Scan for the cell matching the given text and deliver its [X, Y] coordinate at center. 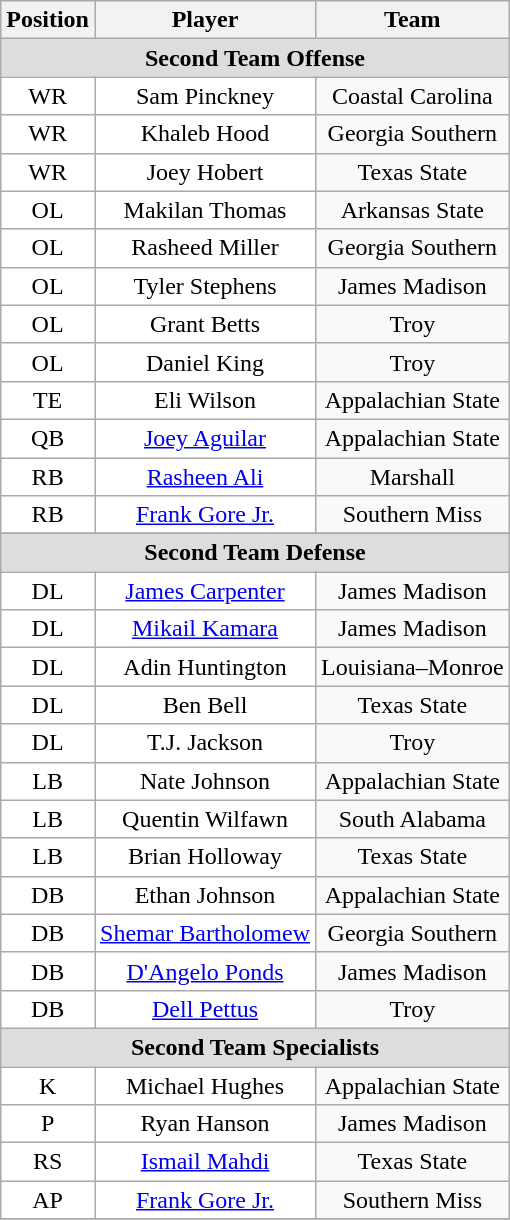
Ismail Mahdi [204, 1162]
Mikail Kamara [204, 629]
Coastal Carolina [413, 96]
James Carpenter [204, 591]
Daniel King [204, 362]
Tyler Stephens [204, 286]
Arkansas State [413, 210]
Joey Aguilar [204, 438]
K [48, 1085]
QB [48, 438]
T.J. Jackson [204, 743]
Ben Bell [204, 705]
Marshall [413, 477]
Eli Wilson [204, 400]
Nate Johnson [204, 781]
TE [48, 400]
Rasheed Miller [204, 248]
Joey Hobert [204, 172]
Brian Holloway [204, 857]
Shemar Bartholomew [204, 933]
Team [413, 20]
Dell Pettus [204, 1009]
Michael Hughes [204, 1085]
Second Team Offense [255, 58]
RS [48, 1162]
P [48, 1124]
South Alabama [413, 819]
Position [48, 20]
Second Team Specialists [255, 1047]
D'Angelo Ponds [204, 971]
Louisiana–Monroe [413, 667]
AP [48, 1200]
Khaleb Hood [204, 134]
Makilan Thomas [204, 210]
Sam Pinckney [204, 96]
Player [204, 20]
Rasheen Ali [204, 477]
Adin Huntington [204, 667]
Quentin Wilfawn [204, 819]
Grant Betts [204, 324]
Ryan Hanson [204, 1124]
Ethan Johnson [204, 895]
Second Team Defense [255, 553]
